Return (x, y) of the center of cell containing provided text 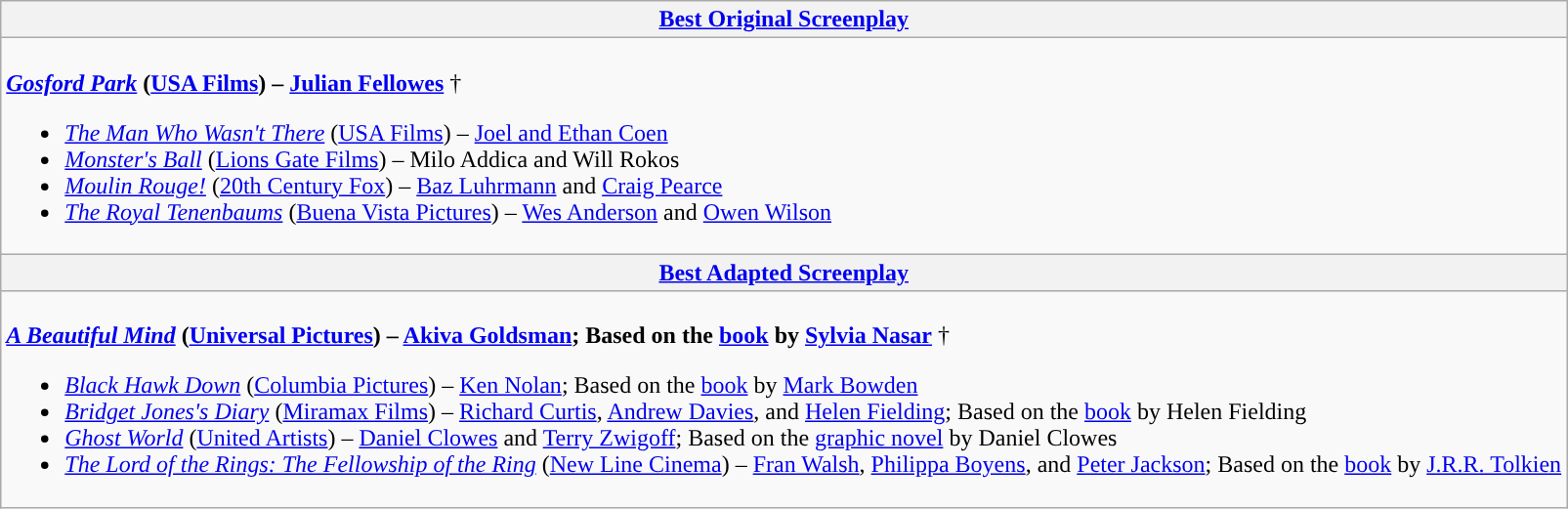
Best Adapted Screenplay (784, 273)
Best Original Screenplay (784, 20)
